Locate the cell with the specified text and output its (x, y) center coordinate. 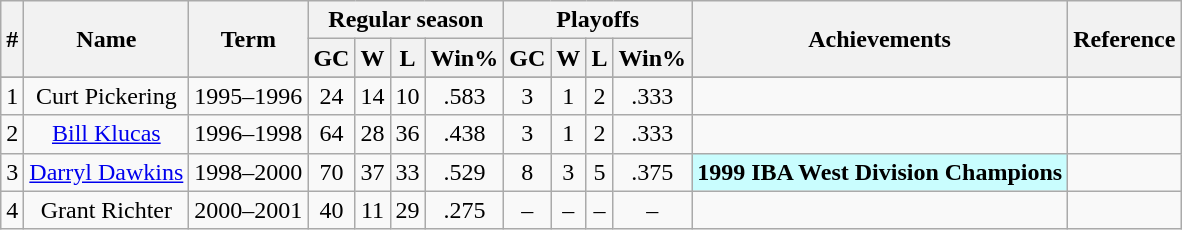
8 (528, 172)
24 (332, 96)
Name (106, 39)
37 (372, 172)
1995–1996 (248, 96)
33 (408, 172)
Curt Pickering (106, 96)
29 (408, 210)
Grant Richter (106, 210)
14 (372, 96)
# (12, 39)
28 (372, 134)
4 (12, 210)
1996–1998 (248, 134)
11 (372, 210)
2000–2001 (248, 210)
36 (408, 134)
Darryl Dawkins (106, 172)
Term (248, 39)
.375 (652, 172)
.529 (464, 172)
5 (600, 172)
40 (332, 210)
Bill Klucas (106, 134)
Playoffs (598, 20)
.438 (464, 134)
.583 (464, 96)
Achievements (880, 39)
1998–2000 (248, 172)
64 (332, 134)
1999 IBA West Division Champions (880, 172)
Reference (1124, 39)
10 (408, 96)
70 (332, 172)
.275 (464, 210)
Regular season (406, 20)
